Extract the [x, y] coordinate from the center of the cell holding the provided text.  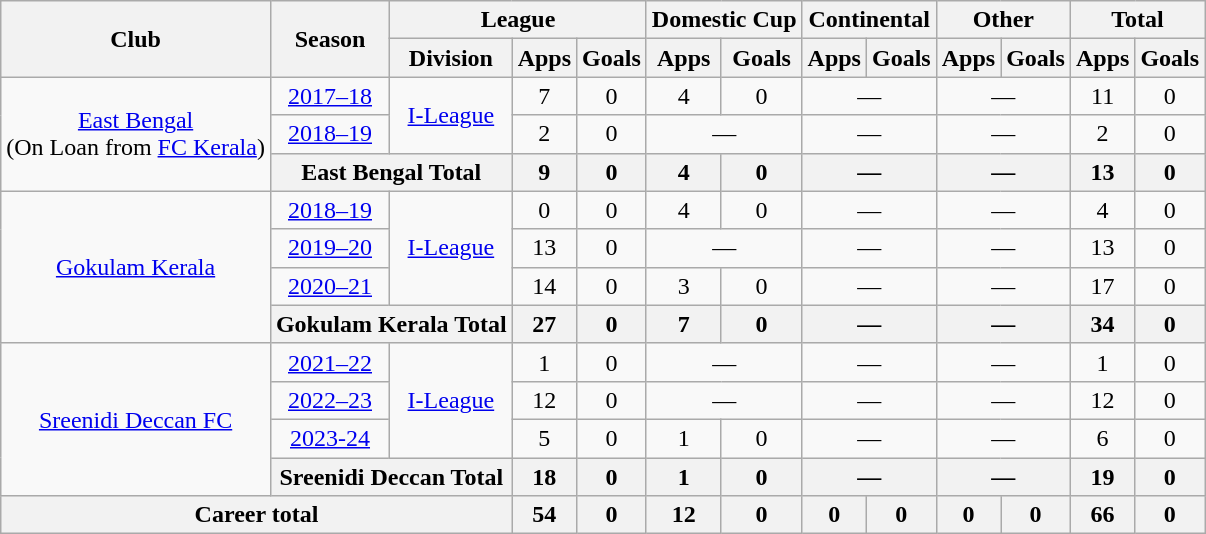
2022–23 [330, 400]
11 [1102, 96]
14 [544, 286]
5 [544, 438]
League [518, 20]
2023-24 [330, 438]
Gokulam Kerala Total [391, 324]
Sreenidi Deccan Total [391, 477]
Club [136, 39]
34 [1102, 324]
Domestic Cup [724, 20]
Season [330, 39]
2020–21 [330, 286]
2019–20 [330, 248]
Continental [869, 20]
27 [544, 324]
Division [452, 58]
Sreenidi Deccan FC [136, 419]
Other [1003, 20]
9 [544, 172]
66 [1102, 515]
East Bengal(On Loan from FC Kerala) [136, 134]
18 [544, 477]
Total [1137, 20]
19 [1102, 477]
2021–22 [330, 362]
6 [1102, 438]
3 [684, 286]
Gokulam Kerala [136, 267]
East Bengal Total [391, 172]
17 [1102, 286]
Career total [256, 515]
54 [544, 515]
2017–18 [330, 96]
